Search for the cell housing the specified text and yield its (X, Y) center coordinate. 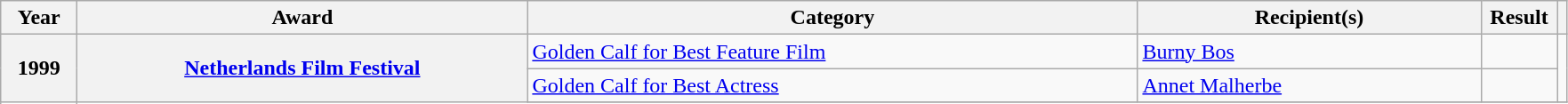
Recipient(s) (1309, 18)
Netherlands Film Festival (302, 68)
Result (1519, 18)
Award (302, 18)
Golden Calf for Best Actress (832, 85)
Category (832, 18)
Golden Calf for Best Feature Film (832, 52)
1999 (39, 68)
Burny Bos (1309, 52)
Year (39, 18)
Annet Malherbe (1309, 85)
